Scan for the cell matching the given text and deliver its [X, Y] coordinate at center. 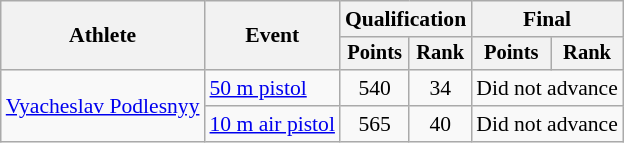
565 [374, 124]
Vyacheslav Podlesnyy [103, 106]
540 [374, 88]
34 [440, 88]
40 [440, 124]
50 m pistol [272, 88]
10 m air pistol [272, 124]
Athlete [103, 36]
Event [272, 36]
Qualification [406, 19]
Final [547, 19]
